Detect which cell encompasses the target text, then output its [X, Y] center coordinate. 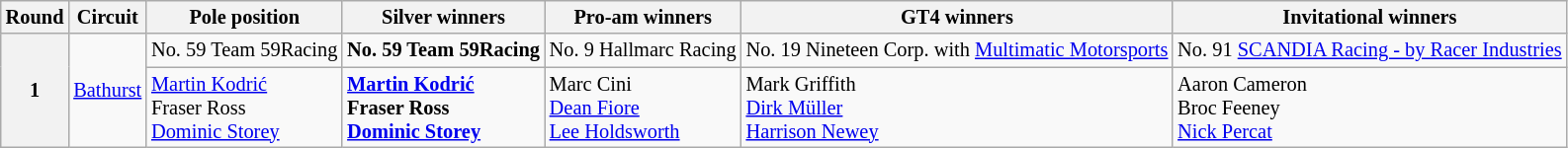
Round [36, 17]
No. 9 Hallmarc Racing [643, 50]
1 [36, 91]
Mark Griffith Dirk Müller Harrison Newey [957, 108]
No. 19 Nineteen Corp. with Multimatic Motorsports [957, 50]
Marc Cini Dean Fiore Lee Holdsworth [643, 108]
Pole position [244, 17]
Invitational winners [1369, 17]
Aaron Cameron Broc Feeney Nick Percat [1369, 108]
Circuit [107, 17]
Bathurst [107, 91]
Silver winners [443, 17]
No. 91 SCANDIA Racing - by Racer Industries [1369, 50]
Pro-am winners [643, 17]
GT4 winners [957, 17]
